Search for the cell housing the specified text and yield its (x, y) center coordinate. 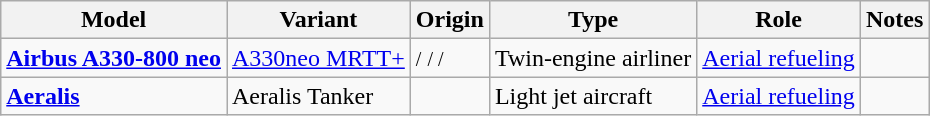
/ / / (450, 58)
Twin-engine airliner (592, 58)
Variant (318, 20)
Notes (894, 20)
A330neo MRTT+ (318, 58)
Model (114, 20)
Aeralis Tanker (318, 96)
Airbus A330-800 neo (114, 58)
Type (592, 20)
Role (779, 20)
Origin (450, 20)
Aeralis (114, 96)
Light jet aircraft (592, 96)
